Extract the [x, y] coordinate from the center of the cell holding the provided text.  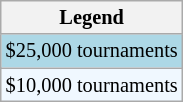
$25,000 tournaments [92, 51]
$10,000 tournaments [92, 85]
Legend [92, 17]
